Identify which cell holds the provided text, then report its [x, y] central coordinate. 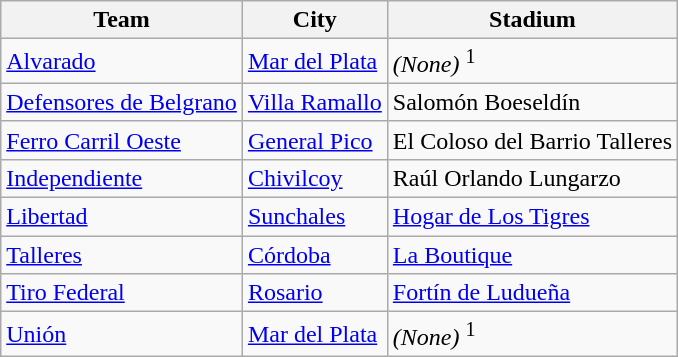
Villa Ramallo [314, 102]
Córdoba [314, 255]
El Coloso del Barrio Talleres [532, 140]
Ferro Carril Oeste [122, 140]
Salomón Boeseldín [532, 102]
City [314, 20]
Tiro Federal [122, 293]
Independiente [122, 178]
La Boutique [532, 255]
General Pico [314, 140]
Chivilcoy [314, 178]
Hogar de Los Tigres [532, 217]
Unión [122, 334]
Team [122, 20]
Talleres [122, 255]
Raúl Orlando Lungarzo [532, 178]
Fortín de Ludueña [532, 293]
Defensores de Belgrano [122, 102]
Alvarado [122, 62]
Libertad [122, 217]
Rosario [314, 293]
Stadium [532, 20]
Sunchales [314, 217]
